Locate the cell with the specified text and output its (X, Y) center coordinate. 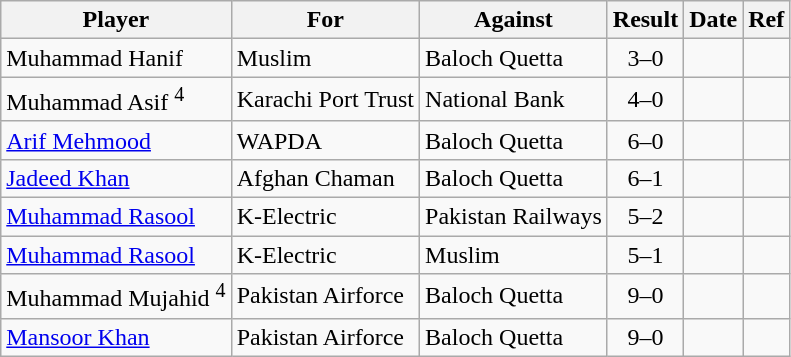
WAPDA (325, 140)
Pakistan Railways (514, 217)
Afghan Chaman (325, 178)
5–2 (645, 217)
Karachi Port Trust (325, 100)
Muhammad Hanif (116, 58)
Jadeed Khan (116, 178)
Player (116, 20)
6–0 (645, 140)
Against (514, 20)
Muhammad Mujahid 4 (116, 296)
Mansoor Khan (116, 337)
6–1 (645, 178)
Arif Mehmood (116, 140)
National Bank (514, 100)
4–0 (645, 100)
Ref (766, 20)
Muhammad Asif 4 (116, 100)
Result (645, 20)
For (325, 20)
3–0 (645, 58)
Date (714, 20)
5–1 (645, 255)
